Return (X, Y) of the center of cell containing provided text 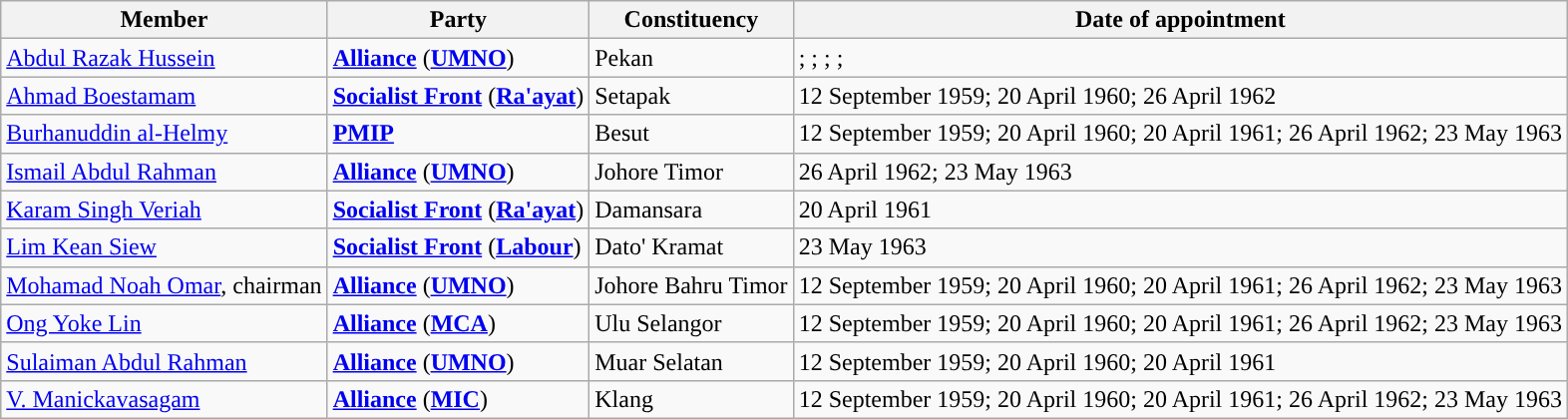
Mohamad Noah Omar, chairman (164, 285)
V. Manickavasagam (164, 399)
Party (459, 20)
Ahmad Boestamam (164, 96)
Constituency (691, 20)
Ong Yoke Lin (164, 323)
Abdul Razak Hussein (164, 58)
PMIP (459, 134)
12 September 1959; 20 April 1960; 20 April 1961 (1180, 361)
; ; ; ; (1180, 58)
Ulu Selangor (691, 323)
Lim Kean Siew (164, 247)
Alliance (MIC) (459, 399)
Besut (691, 134)
20 April 1961 (1180, 209)
Pekan (691, 58)
Setapak (691, 96)
Dato' Kramat (691, 247)
Muar Selatan (691, 361)
Burhanuddin al-Helmy (164, 134)
Johore Bahru Timor (691, 285)
Date of appointment (1180, 20)
Klang (691, 399)
Sulaiman Abdul Rahman (164, 361)
Ismail Abdul Rahman (164, 172)
Member (164, 20)
Socialist Front (Labour) (459, 247)
Karam Singh Veriah (164, 209)
23 May 1963 (1180, 247)
12 September 1959; 20 April 1960; 26 April 1962 (1180, 96)
Alliance (MCA) (459, 323)
26 April 1962; 23 May 1963 (1180, 172)
Johore Timor (691, 172)
Damansara (691, 209)
